Output the (x, y) coordinate of the center of the cell containing the given text.  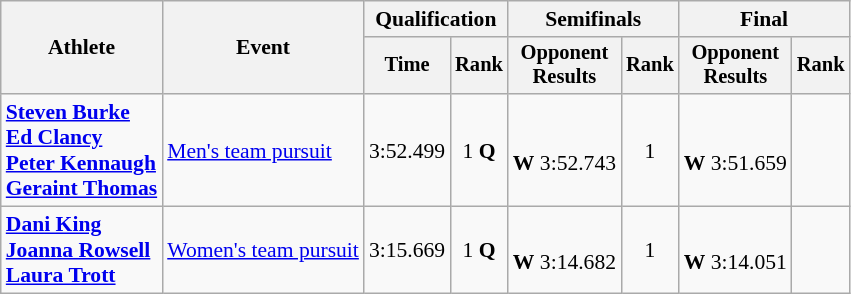
Steven BurkeEd ClancyPeter KennaughGeraint Thomas (82, 150)
W 3:52.743 (564, 150)
Semifinals (594, 19)
Dani KingJoanna RowsellLaura Trott (82, 250)
Athlete (82, 48)
Time (407, 66)
W 3:14.051 (736, 250)
W 3:51.659 (736, 150)
3:52.499 (407, 150)
3:15.669 (407, 250)
Qualification (436, 19)
W 3:14.682 (564, 250)
Men's team pursuit (263, 150)
Women's team pursuit (263, 250)
Event (263, 48)
Final (764, 19)
